Return [x, y] of the center of cell containing provided text 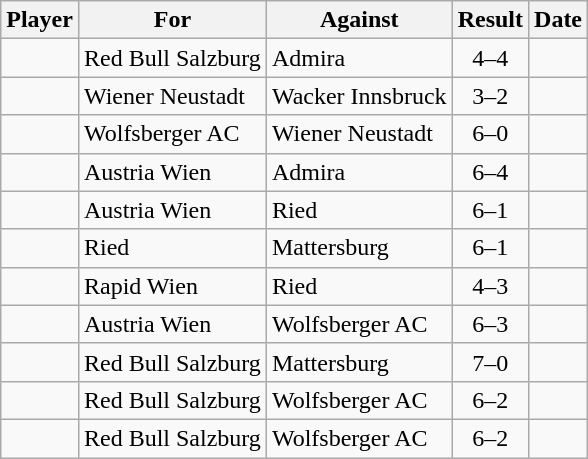
7–0 [490, 362]
For [172, 20]
Date [558, 20]
6–3 [490, 324]
Result [490, 20]
Player [40, 20]
Wacker Innsbruck [359, 96]
Against [359, 20]
6–0 [490, 134]
4–4 [490, 58]
6–4 [490, 172]
Rapid Wien [172, 286]
4–3 [490, 286]
3–2 [490, 96]
